Extract the [x, y] coordinate from the center of the cell holding the provided text.  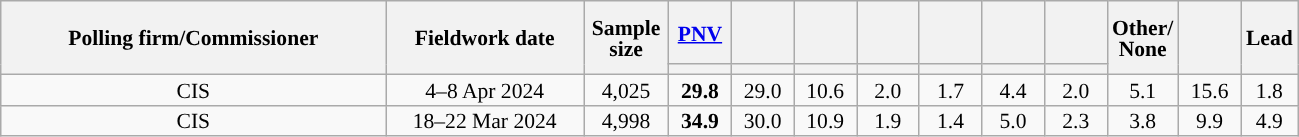
5.1 [1142, 90]
1.4 [950, 120]
Fieldwork date [485, 38]
4,998 [626, 120]
4.9 [1270, 120]
Lead [1270, 38]
34.9 [700, 120]
4,025 [626, 90]
1.8 [1270, 90]
1.9 [888, 120]
10.9 [826, 120]
30.0 [762, 120]
9.9 [1210, 120]
1.7 [950, 90]
5.0 [1014, 120]
4–8 Apr 2024 [485, 90]
4.4 [1014, 90]
15.6 [1210, 90]
Sample size [626, 38]
29.8 [700, 90]
18–22 Mar 2024 [485, 120]
PNV [700, 32]
3.8 [1142, 120]
Other/None [1142, 38]
10.6 [826, 90]
Polling firm/Commissioner [194, 38]
29.0 [762, 90]
2.3 [1076, 120]
